Return (X, Y) of the center of cell containing provided text 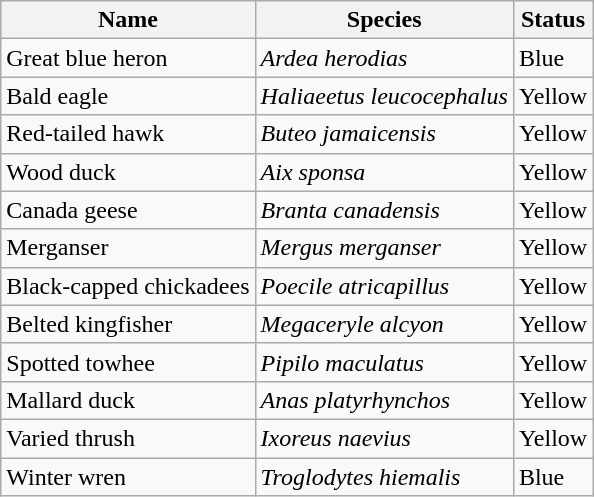
Pipilo maculatus (384, 362)
Winter wren (128, 477)
Spotted towhee (128, 362)
Bald eagle (128, 96)
Canada geese (128, 210)
Red-tailed hawk (128, 134)
Status (552, 20)
Mallard duck (128, 400)
Name (128, 20)
Black-capped chickadees (128, 286)
Anas platyrhynchos (384, 400)
Haliaeetus leucocephalus (384, 96)
Megaceryle alcyon (384, 324)
Poecile atricapillus (384, 286)
Buteo jamaicensis (384, 134)
Merganser (128, 248)
Ixoreus naevius (384, 438)
Ardea herodias (384, 58)
Aix sponsa (384, 172)
Wood duck (128, 172)
Belted kingfisher (128, 324)
Branta canadensis (384, 210)
Troglodytes hiemalis (384, 477)
Mergus merganser (384, 248)
Great blue heron (128, 58)
Species (384, 20)
Varied thrush (128, 438)
